Find where the given text appears and provide that cell's center as (x, y) coordinate. 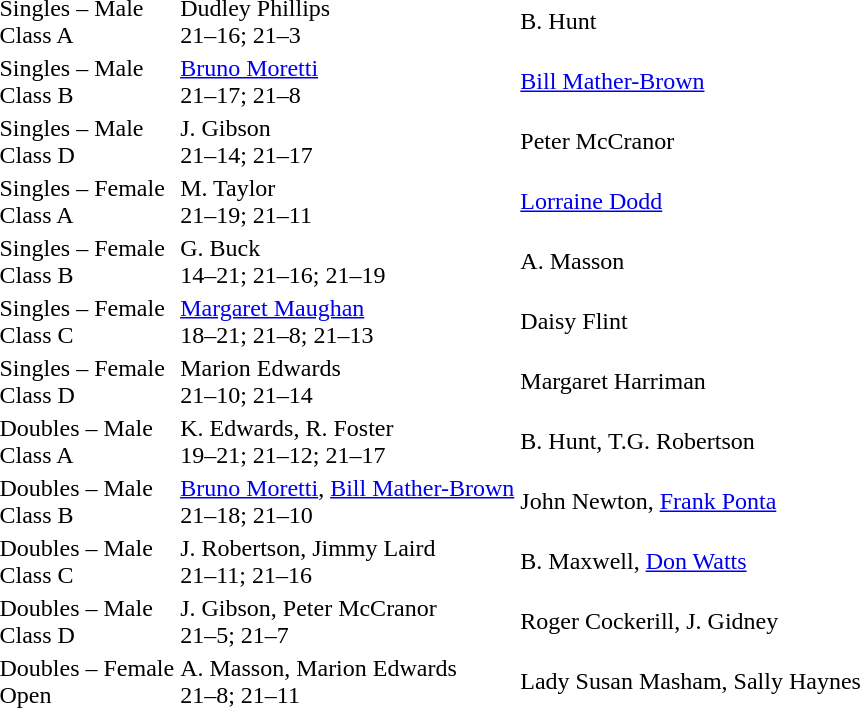
G. Buck 14–21; 21–16; 21–19 (348, 262)
J. Robertson, Jimmy Laird 21–11; 21–16 (348, 562)
J. Gibson 21–14; 21–17 (348, 142)
Margaret Maughan 18–21; 21–8; 21–13 (348, 322)
J. Gibson, Peter McCranor 21–5; 21–7 (348, 622)
Marion Edwards 21–10; 21–14 (348, 382)
K. Edwards, R. Foster 19–21; 21–12; 21–17 (348, 442)
M. Taylor 21–19; 21–11 (348, 202)
Bruno Moretti 21–17; 21–8 (348, 82)
Bruno Moretti, Bill Mather-Brown 21–18; 21–10 (348, 502)
